For the text-containing cell, return its midpoint in (X, Y) coordinate format. 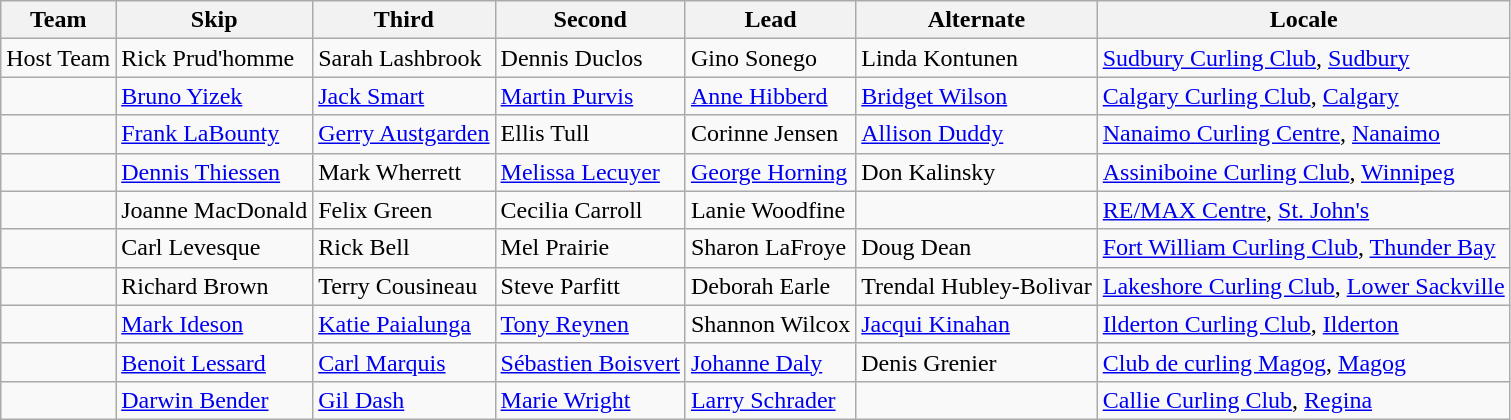
Shannon Wilcox (770, 324)
Nanaimo Curling Centre, Nanaimo (1304, 134)
Doug Dean (976, 248)
Mel Prairie (590, 248)
Dennis Thiessen (214, 172)
George Horning (770, 172)
Team (58, 20)
Skip (214, 20)
Gerry Austgarden (404, 134)
Lanie Woodfine (770, 210)
Mark Ideson (214, 324)
Dennis Duclos (590, 58)
Anne Hibberd (770, 96)
Sarah Lashbrook (404, 58)
Katie Paialunga (404, 324)
Rick Bell (404, 248)
Locale (1304, 20)
Third (404, 20)
Steve Parfitt (590, 286)
Second (590, 20)
Darwin Bender (214, 400)
Gil Dash (404, 400)
Sébastien Boisvert (590, 362)
Cecilia Carroll (590, 210)
Benoit Lessard (214, 362)
Allison Duddy (976, 134)
Jacqui Kinahan (976, 324)
Carl Marquis (404, 362)
Frank LaBounty (214, 134)
Club de curling Magog, Magog (1304, 362)
Rick Prud'homme (214, 58)
Felix Green (404, 210)
Fort William Curling Club, Thunder Bay (1304, 248)
Joanne MacDonald (214, 210)
Alternate (976, 20)
Richard Brown (214, 286)
Ellis Tull (590, 134)
Larry Schrader (770, 400)
Carl Levesque (214, 248)
Johanne Daly (770, 362)
Assiniboine Curling Club, Winnipeg (1304, 172)
Lead (770, 20)
Sudbury Curling Club, Sudbury (1304, 58)
Bruno Yizek (214, 96)
Mark Wherrett (404, 172)
Bridget Wilson (976, 96)
Lakeshore Curling Club, Lower Sackville (1304, 286)
Host Team (58, 58)
Tony Reynen (590, 324)
Linda Kontunen (976, 58)
Martin Purvis (590, 96)
Jack Smart (404, 96)
Corinne Jensen (770, 134)
Terry Cousineau (404, 286)
Don Kalinsky (976, 172)
RE/MAX Centre, St. John's (1304, 210)
Callie Curling Club, Regina (1304, 400)
Deborah Earle (770, 286)
Ilderton Curling Club, Ilderton (1304, 324)
Sharon LaFroye (770, 248)
Gino Sonego (770, 58)
Trendal Hubley-Bolivar (976, 286)
Denis Grenier (976, 362)
Marie Wright (590, 400)
Melissa Lecuyer (590, 172)
Calgary Curling Club, Calgary (1304, 96)
